For the text-containing cell, return its midpoint in (x, y) coordinate format. 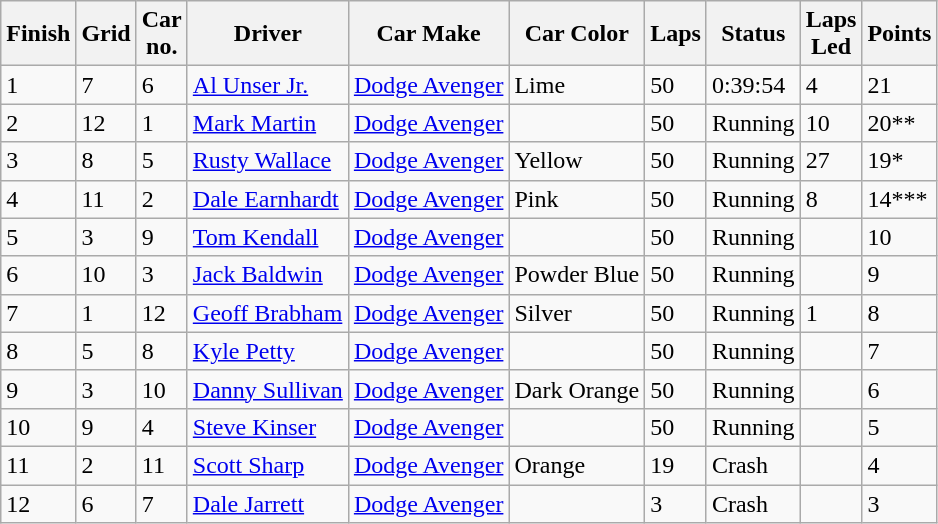
Powder Blue (577, 275)
Carno. (162, 34)
LapsLed (831, 34)
Danny Sullivan (268, 389)
Points (900, 34)
Driver (268, 34)
0:39:54 (753, 85)
Silver (577, 313)
Car Color (577, 34)
Lime (577, 85)
Mark Martin (268, 123)
Rusty Wallace (268, 161)
Orange (577, 465)
Yellow (577, 161)
Dale Jarrett (268, 503)
Finish (38, 34)
Tom Kendall (268, 237)
Car Make (428, 34)
Geoff Brabham (268, 313)
Steve Kinser (268, 427)
Dale Earnhardt (268, 199)
Kyle Petty (268, 351)
27 (831, 161)
21 (900, 85)
Pink (577, 199)
Dark Orange (577, 389)
14*** (900, 199)
Jack Baldwin (268, 275)
19* (900, 161)
Scott Sharp (268, 465)
Laps (676, 34)
19 (676, 465)
20** (900, 123)
Grid (106, 34)
Status (753, 34)
Al Unser Jr. (268, 85)
